Output the (X, Y) coordinate of the center of the cell containing the given text.  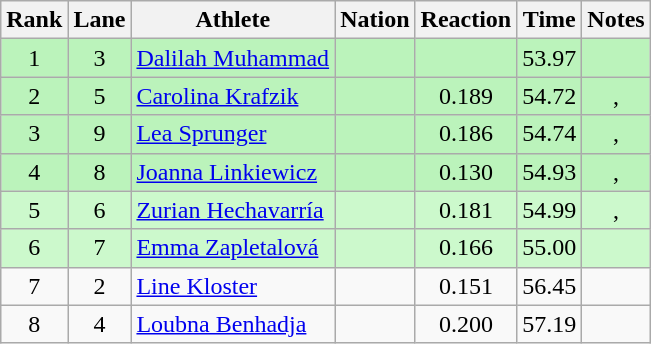
54.74 (550, 134)
Notes (616, 20)
Carolina Krafzik (233, 96)
54.99 (550, 210)
57.19 (550, 324)
Time (550, 20)
1 (34, 58)
Reaction (466, 20)
56.45 (550, 286)
0.189 (466, 96)
Athlete (233, 20)
55.00 (550, 248)
0.130 (466, 172)
Loubna Benhadja (233, 324)
Nation (375, 20)
Dalilah Muhammad (233, 58)
0.166 (466, 248)
0.186 (466, 134)
0.181 (466, 210)
54.72 (550, 96)
53.97 (550, 58)
Line Kloster (233, 286)
Lea Sprunger (233, 134)
Zurian Hechavarría (233, 210)
9 (100, 134)
0.200 (466, 324)
Rank (34, 20)
Emma Zapletalová (233, 248)
0.151 (466, 286)
Lane (100, 20)
54.93 (550, 172)
Joanna Linkiewicz (233, 172)
